Pinpoint the cell where the given text exists, returning its (X, Y) midpoint coordinate. 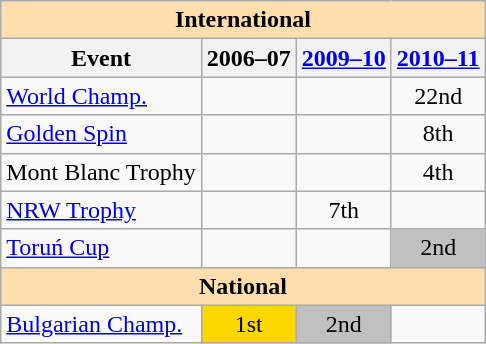
Mont Blanc Trophy (101, 172)
International (243, 20)
Bulgarian Champ. (101, 324)
World Champ. (101, 96)
8th (438, 134)
Toruń Cup (101, 248)
2006–07 (248, 58)
NRW Trophy (101, 210)
Golden Spin (101, 134)
National (243, 286)
1st (248, 324)
2009–10 (344, 58)
7th (344, 210)
2010–11 (438, 58)
Event (101, 58)
4th (438, 172)
22nd (438, 96)
